Scan for the cell matching the given text and deliver its (X, Y) coordinate at center. 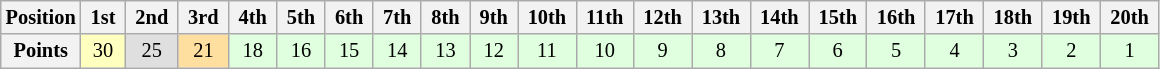
4 (954, 51)
1st (104, 17)
15 (349, 51)
3 (1013, 51)
9 (662, 51)
3rd (203, 17)
5th (301, 17)
2nd (152, 17)
Points (41, 51)
21 (203, 51)
17th (954, 17)
13th (721, 17)
12th (662, 17)
14th (779, 17)
25 (152, 51)
4th (253, 17)
11 (547, 51)
20th (1129, 17)
16 (301, 51)
6 (838, 51)
13 (445, 51)
8th (445, 17)
16th (896, 17)
30 (104, 51)
6th (349, 17)
10th (547, 17)
19th (1071, 17)
15th (838, 17)
18th (1013, 17)
12 (494, 51)
10 (604, 51)
11th (604, 17)
18 (253, 51)
9th (494, 17)
1 (1129, 51)
Position (41, 17)
14 (397, 51)
8 (721, 51)
5 (896, 51)
2 (1071, 51)
7th (397, 17)
7 (779, 51)
